Return the (x, y) coordinate for the center point of the cell that contains the specified text.  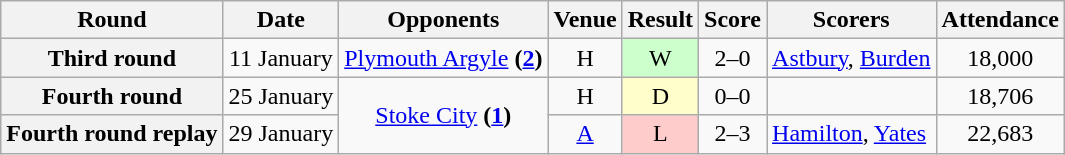
Plymouth Argyle (2) (444, 58)
18,000 (1000, 58)
D (660, 96)
18,706 (1000, 96)
2–0 (733, 58)
L (660, 134)
29 January (281, 134)
25 January (281, 96)
Third round (112, 58)
Astbury, Burden (852, 58)
22,683 (1000, 134)
Fourth round (112, 96)
Venue (585, 20)
2–3 (733, 134)
Round (112, 20)
11 January (281, 58)
Score (733, 20)
Fourth round replay (112, 134)
Scorers (852, 20)
Date (281, 20)
A (585, 134)
0–0 (733, 96)
Hamilton, Yates (852, 134)
Stoke City (1) (444, 115)
W (660, 58)
Result (660, 20)
Opponents (444, 20)
Attendance (1000, 20)
